Locate the cell with the specified text and output its [X, Y] center coordinate. 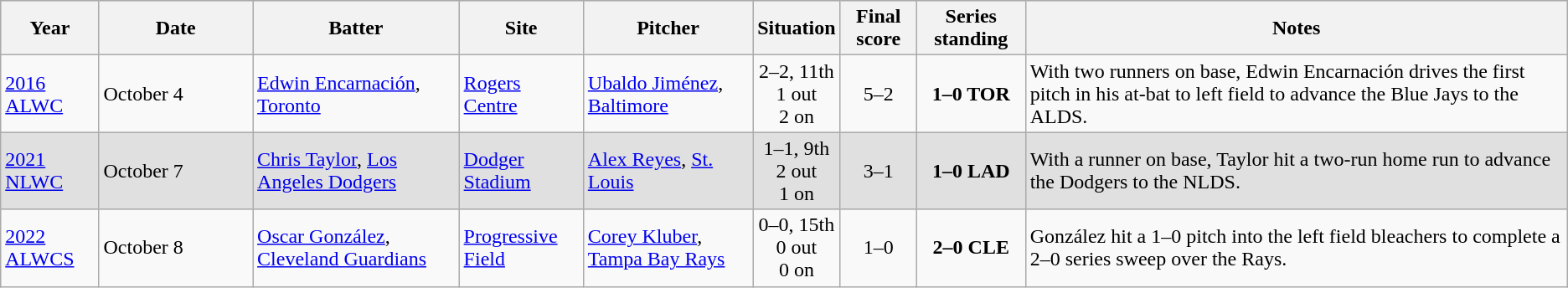
Alex Reyes, St. Louis [668, 171]
With a runner on base, Taylor hit a two-run home run to advance the Dodgers to the NLDS. [1297, 171]
5–2 [878, 94]
Edwin Encarnación, Toronto [357, 94]
October 4 [176, 94]
0–0, 15th0 out0 on [797, 248]
Dodger Stadium [521, 171]
Rogers Centre [521, 94]
2016 ALWC [50, 94]
Final score [878, 28]
1–0 LAD [971, 171]
Series standing [971, 28]
2–0 CLE [971, 248]
1–0 [878, 248]
Oscar González, Cleveland Guardians [357, 248]
González hit a 1–0 pitch into the left field bleachers to complete a 2–0 series sweep over the Rays. [1297, 248]
Pitcher [668, 28]
With two runners on base, Edwin Encarnación drives the first pitch in his at-bat to left field to advance the Blue Jays to the ALDS. [1297, 94]
Progressive Field [521, 248]
Ubaldo Jiménez, Baltimore [668, 94]
Corey Kluber, Tampa Bay Rays [668, 248]
3–1 [878, 171]
Date [176, 28]
October 8 [176, 248]
Chris Taylor, Los Angeles Dodgers [357, 171]
Site [521, 28]
2022 ALWCS [50, 248]
Situation [797, 28]
October 7 [176, 171]
2–2, 11th1 out2 on [797, 94]
1–1, 9th2 out1 on [797, 171]
Batter [357, 28]
Notes [1297, 28]
Year [50, 28]
2021 NLWC [50, 171]
1–0 TOR [971, 94]
